Identify which cell holds the provided text, then report its (x, y) central coordinate. 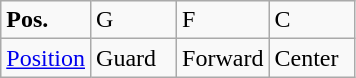
G (134, 20)
Forward (223, 58)
F (223, 20)
Position (46, 58)
Center (312, 58)
Pos. (46, 20)
C (312, 20)
Guard (134, 58)
